Return the (x, y) coordinate for the center point of the cell that contains the specified text.  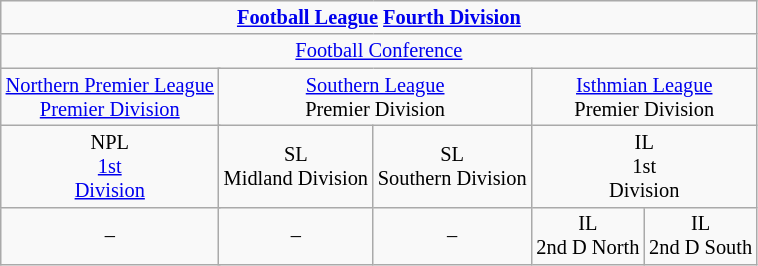
NPL1stDivision (110, 166)
IL2nd D South (700, 236)
IL2nd D North (588, 236)
SLMidland Division (296, 166)
IL1stDivision (644, 166)
Northern Premier LeaguePremier Division (110, 97)
SLSouthern Division (452, 166)
Isthmian LeaguePremier Division (644, 97)
Football League Fourth Division (379, 17)
Football Conference (379, 51)
Southern LeaguePremier Division (376, 97)
